For the text-containing cell, return its midpoint in [X, Y] coordinate format. 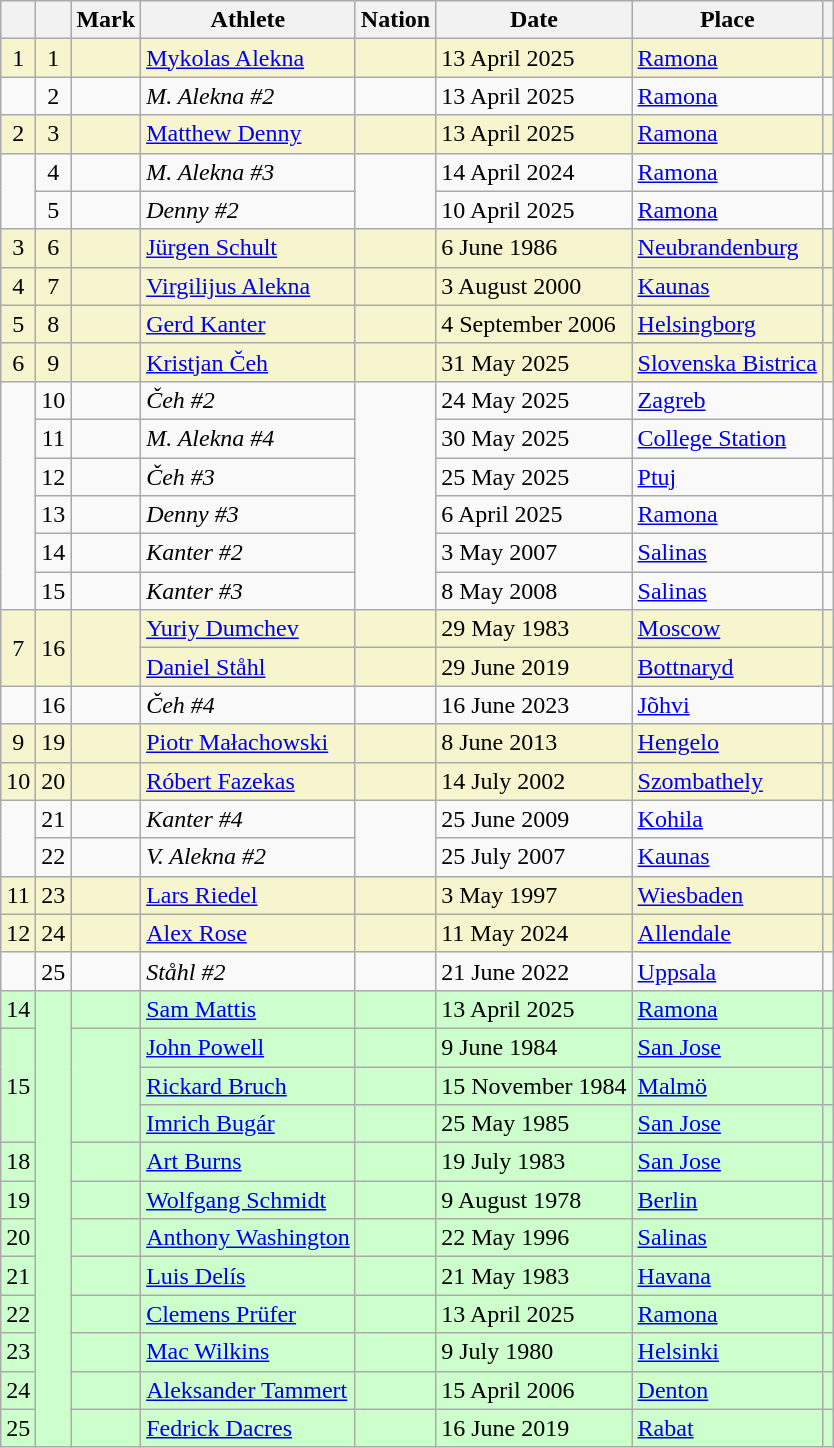
Helsinki [727, 1352]
25 June 2009 [534, 819]
Mac Wilkins [248, 1352]
8 May 2008 [534, 591]
Matthew Denny [248, 134]
Art Burns [248, 1162]
15 November 1984 [534, 1085]
Bottnaryd [727, 667]
14 April 2024 [534, 172]
M. Alekna #4 [248, 438]
Havana [727, 1276]
25 May 2025 [534, 477]
6 June 1986 [534, 248]
9 July 1980 [534, 1352]
Szombathely [727, 781]
Ptuj [727, 477]
3 August 2000 [534, 286]
Clemens Prüfer [248, 1314]
Place [727, 20]
Jürgen Schult [248, 248]
Fedrick Dacres [248, 1428]
16 June 2023 [534, 705]
8 June 2013 [534, 743]
Nation [395, 20]
3 May 2007 [534, 553]
24 May 2025 [534, 400]
3 May 1997 [534, 895]
Alex Rose [248, 933]
Čeh #2 [248, 400]
Piotr Małachowski [248, 743]
Kohila [727, 819]
Hengelo [727, 743]
22 May 1996 [534, 1238]
Rickard Bruch [248, 1085]
Athlete [248, 20]
25 July 2007 [534, 857]
Anthony Washington [248, 1238]
Čeh #4 [248, 705]
Malmö [727, 1085]
18 [18, 1162]
Helsingborg [727, 324]
19 July 1983 [534, 1162]
Date [534, 20]
21 June 2022 [534, 971]
10 April 2025 [534, 210]
Wiesbaden [727, 895]
Luis Delís [248, 1276]
13 [54, 515]
Lars Riedel [248, 895]
Kristjan Čeh [248, 362]
Wolfgang Schmidt [248, 1200]
Imrich Bugár [248, 1124]
John Powell [248, 1047]
Čeh #3 [248, 477]
16 June 2019 [534, 1428]
Uppsala [727, 971]
Denny #2 [248, 210]
Slovenska Bistrica [727, 362]
15 April 2006 [534, 1390]
Moscow [727, 629]
9 June 1984 [534, 1047]
Gerd Kanter [248, 324]
Róbert Fazekas [248, 781]
M. Alekna #2 [248, 96]
Aleksander Tammert [248, 1390]
4 September 2006 [534, 324]
29 May 1983 [534, 629]
Jõhvi [727, 705]
M. Alekna #3 [248, 172]
6 April 2025 [534, 515]
Kanter #3 [248, 591]
21 May 1983 [534, 1276]
14 July 2002 [534, 781]
Allendale [727, 933]
Mykolas Alekna [248, 58]
Kanter #4 [248, 819]
Neubrandenburg [727, 248]
30 May 2025 [534, 438]
Ståhl #2 [248, 971]
Daniel Ståhl [248, 667]
29 June 2019 [534, 667]
Sam Mattis [248, 1009]
9 August 1978 [534, 1200]
Denny #3 [248, 515]
Mark [106, 20]
Kanter #2 [248, 553]
College Station [727, 438]
Virgilijus Alekna [248, 286]
Denton [727, 1390]
Yuriy Dumchev [248, 629]
31 May 2025 [534, 362]
8 [54, 324]
11 May 2024 [534, 933]
25 May 1985 [534, 1124]
Zagreb [727, 400]
V. Alekna #2 [248, 857]
Rabat [727, 1428]
Berlin [727, 1200]
